For the text-containing cell, return its midpoint in [x, y] coordinate format. 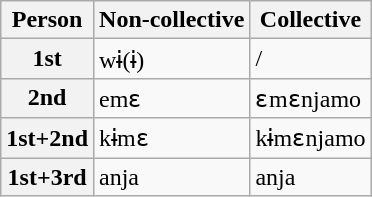
ɛmɛnjamo [310, 98]
Person [48, 20]
kɨmɛ [172, 138]
Collective [310, 20]
1st [48, 59]
2nd [48, 98]
Non-collective [172, 20]
/ [310, 59]
1st+3rd [48, 177]
1st+2nd [48, 138]
kɨmɛnjamo [310, 138]
wɨ(ɨ) [172, 59]
emɛ [172, 98]
